Scan for the cell matching the given text and deliver its [X, Y] coordinate at center. 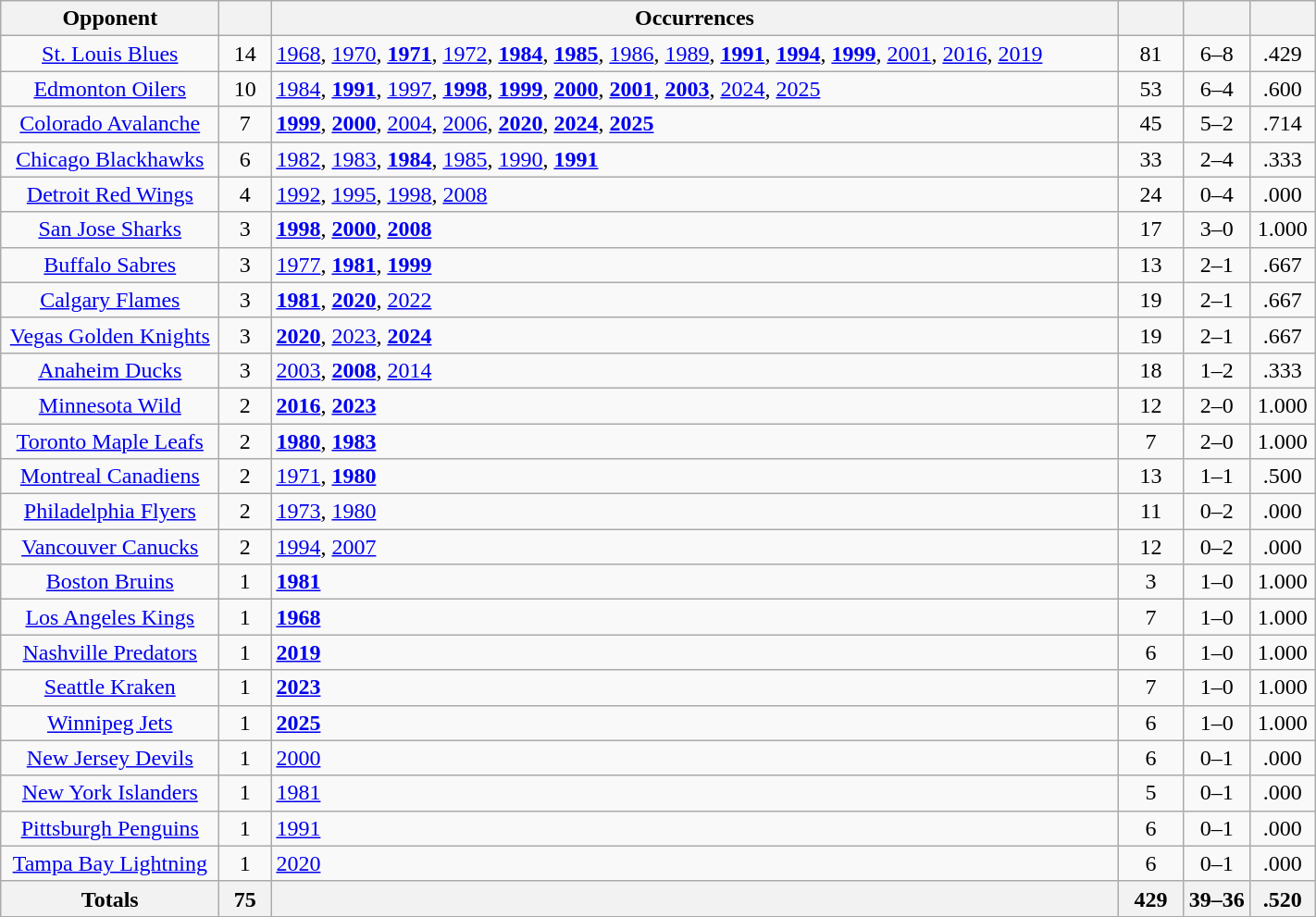
.600 [1283, 89]
2020 [694, 863]
53 [1151, 89]
Buffalo Sabres [110, 265]
14 [245, 54]
429 [1151, 898]
1992, 1995, 1998, 2008 [694, 194]
1–1 [1216, 477]
75 [245, 898]
Edmonton Oilers [110, 89]
2019 [694, 652]
0–4 [1216, 194]
6–4 [1216, 89]
1998, 2000, 2008 [694, 229]
4 [245, 194]
11 [1151, 512]
.520 [1283, 898]
Winnipeg Jets [110, 723]
1971, 1980 [694, 477]
Montreal Canadiens [110, 477]
Tampa Bay Lightning [110, 863]
.714 [1283, 124]
39–36 [1216, 898]
2003, 2008, 2014 [694, 370]
1977, 1981, 1999 [694, 265]
1968, 1970, 1971, 1972, 1984, 1985, 1986, 1989, 1991, 1994, 1999, 2001, 2016, 2019 [694, 54]
1980, 1983 [694, 441]
San Jose Sharks [110, 229]
Chicago Blackhawks [110, 159]
1–2 [1216, 370]
2000 [694, 758]
Occurrences [694, 19]
Boston Bruins [110, 582]
Los Angeles Kings [110, 617]
Colorado Avalanche [110, 124]
Vegas Golden Knights [110, 335]
Philadelphia Flyers [110, 512]
6–8 [1216, 54]
33 [1151, 159]
St. Louis Blues [110, 54]
2025 [694, 723]
1973, 1980 [694, 512]
Nashville Predators [110, 652]
17 [1151, 229]
Detroit Red Wings [110, 194]
Toronto Maple Leafs [110, 441]
1999, 2000, 2004, 2006, 2020, 2024, 2025 [694, 124]
.429 [1283, 54]
Seattle Kraken [110, 688]
Calgary Flames [110, 300]
.500 [1283, 477]
1968 [694, 617]
Vancouver Canucks [110, 547]
Pittsburgh Penguins [110, 828]
81 [1151, 54]
5 [1151, 793]
New York Islanders [110, 793]
45 [1151, 124]
5–2 [1216, 124]
2–4 [1216, 159]
Anaheim Ducks [110, 370]
New Jersey Devils [110, 758]
2020, 2023, 2024 [694, 335]
2016, 2023 [694, 405]
Minnesota Wild [110, 405]
1982, 1983, 1984, 1985, 1990, 1991 [694, 159]
3–0 [1216, 229]
2023 [694, 688]
24 [1151, 194]
1984, 1991, 1997, 1998, 1999, 2000, 2001, 2003, 2024, 2025 [694, 89]
1994, 2007 [694, 547]
Opponent [110, 19]
1981, 2020, 2022 [694, 300]
1991 [694, 828]
18 [1151, 370]
Totals [110, 898]
10 [245, 89]
